Search for the cell housing the specified text and yield its (x, y) center coordinate. 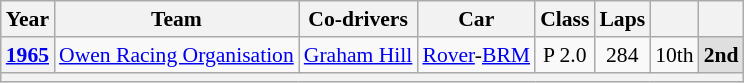
Car (476, 19)
Co-drivers (358, 19)
Year (28, 19)
Graham Hill (358, 55)
1965 (28, 55)
Rover-BRM (476, 55)
Class (564, 19)
P 2.0 (564, 55)
Team (176, 19)
10th (674, 55)
284 (622, 55)
Owen Racing Organisation (176, 55)
2nd (722, 55)
Laps (622, 19)
